Scan for the cell matching the given text and deliver its (x, y) coordinate at center. 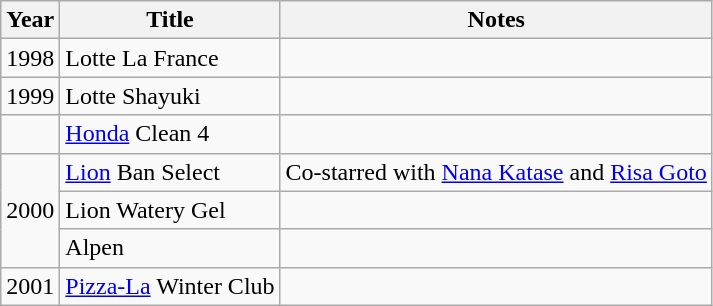
Notes (496, 20)
Co-starred with Nana Katase and Risa Goto (496, 172)
Pizza-La Winter Club (170, 286)
1999 (30, 96)
Title (170, 20)
Lotte Shayuki (170, 96)
Lotte La France (170, 58)
Alpen (170, 248)
Lion Watery Gel (170, 210)
Honda Clean 4 (170, 134)
2000 (30, 210)
Lion Ban Select (170, 172)
1998 (30, 58)
2001 (30, 286)
Year (30, 20)
